Pinpoint the cell where the given text exists, returning its [X, Y] midpoint coordinate. 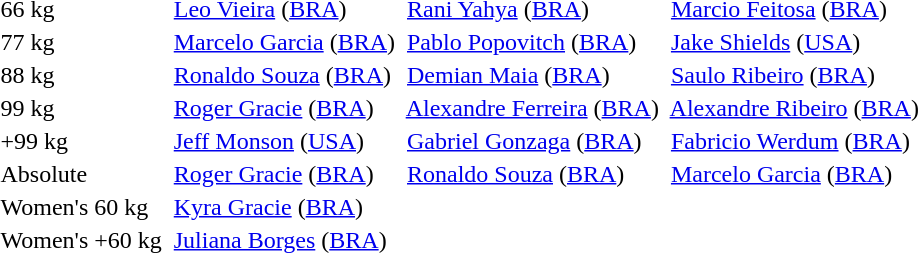
Pablo Popovitch (BRA) [530, 42]
Jeff Monson (USA) [281, 141]
Alexandre Ferreira (BRA) [530, 108]
Demian Maia (BRA) [530, 75]
Gabriel Gonzaga (BRA) [530, 141]
Marcelo Garcia (BRA) [281, 42]
Kyra Gracie (BRA) [281, 207]
